Pinpoint the cell where the given text exists, returning its (x, y) midpoint coordinate. 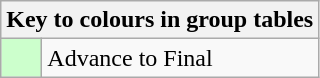
Advance to Final (180, 58)
Key to colours in group tables (160, 20)
